Return the (X, Y) coordinate for the center point of the cell that contains the specified text.  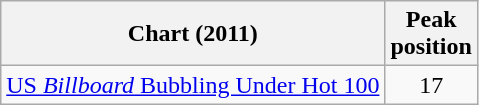
17 (431, 85)
Peakposition (431, 34)
US Billboard Bubbling Under Hot 100 (193, 85)
Chart (2011) (193, 34)
